Search for the cell housing the specified text and yield its (x, y) center coordinate. 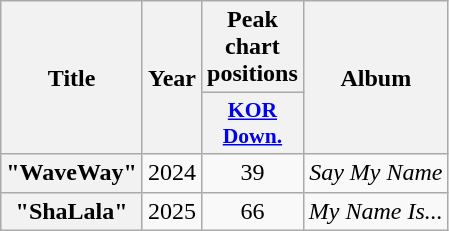
Say My Name (376, 173)
2025 (172, 211)
39 (253, 173)
My Name Is... (376, 211)
Peak chart positions (253, 47)
"WaveWay" (72, 173)
Title (72, 78)
"ShaLala" (72, 211)
KORDown. (253, 124)
Album (376, 78)
2024 (172, 173)
Year (172, 78)
66 (253, 211)
